Search for the cell housing the specified text and yield its [x, y] center coordinate. 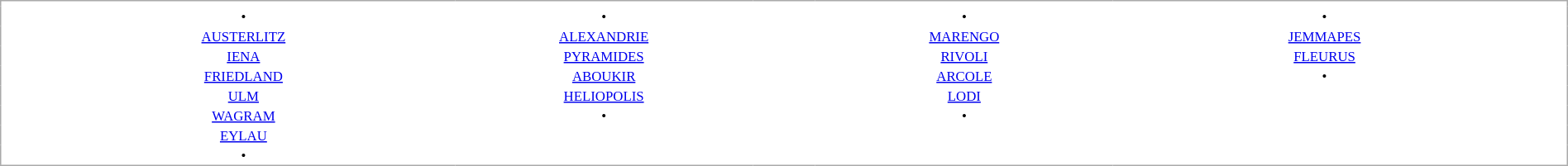
AUSTERLITZ [243, 36]
WAGRAM [243, 116]
EYLAU [243, 135]
MARENGO [964, 36]
IENA [243, 56]
ARCOLE [964, 76]
ALEXANDRIE [604, 36]
LODI [964, 96]
ABOUKIR [604, 76]
FRIEDLAND [243, 76]
ULM [243, 96]
RIVOLI [964, 56]
FLEURUS [1325, 56]
PYRAMIDES [604, 56]
JEMMAPES [1325, 36]
HELIOPOLIS [604, 96]
